Pinpoint the cell where the given text exists, returning its [X, Y] midpoint coordinate. 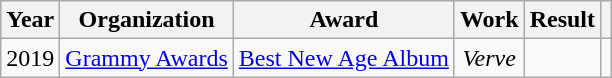
Award [344, 20]
2019 [30, 58]
Year [30, 20]
Grammy Awards [147, 58]
Best New Age Album [344, 58]
Organization [147, 20]
Work [489, 20]
Result [562, 20]
Verve [489, 58]
